Locate the cell with the specified text and output its (x, y) center coordinate. 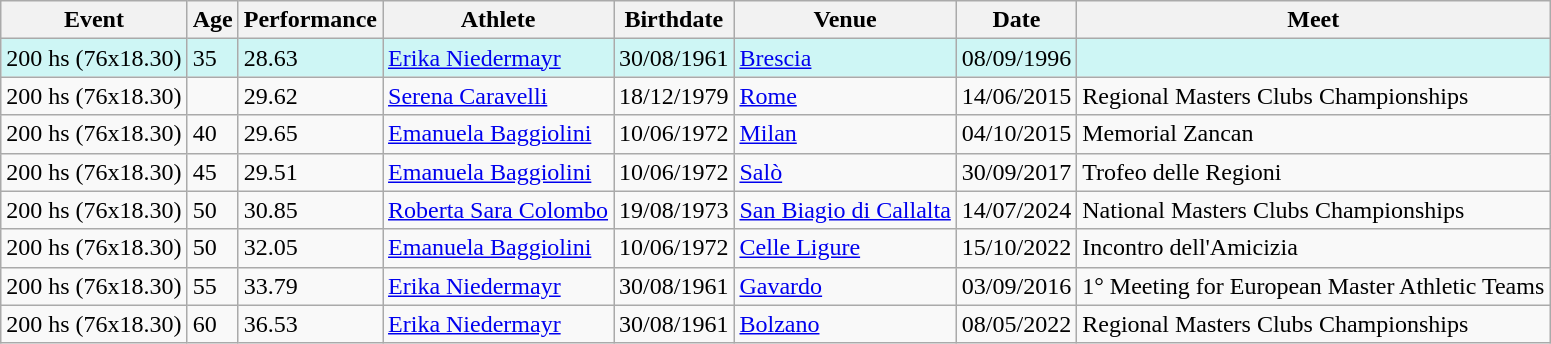
Performance (310, 20)
08/05/2022 (1016, 324)
32.05 (310, 248)
Salò (845, 172)
Birthdate (674, 20)
28.63 (310, 58)
55 (212, 286)
40 (212, 134)
08/09/1996 (1016, 58)
Celle Ligure (845, 248)
Athlete (498, 20)
04/10/2015 (1016, 134)
Roberta Sara Colombo (498, 210)
Bolzano (845, 324)
29.62 (310, 96)
National Masters Clubs Championships (1314, 210)
Memorial Zancan (1314, 134)
36.53 (310, 324)
03/09/2016 (1016, 286)
30/09/2017 (1016, 172)
Venue (845, 20)
45 (212, 172)
Milan (845, 134)
Age (212, 20)
35 (212, 58)
Incontro dell'Amicizia (1314, 248)
Meet (1314, 20)
Trofeo delle Regioni (1314, 172)
14/06/2015 (1016, 96)
Brescia (845, 58)
San Biagio di Callalta (845, 210)
14/07/2024 (1016, 210)
60 (212, 324)
Date (1016, 20)
29.65 (310, 134)
15/10/2022 (1016, 248)
33.79 (310, 286)
29.51 (310, 172)
1° Meeting for European Master Athletic Teams (1314, 286)
Event (94, 20)
Gavardo (845, 286)
Serena Caravelli (498, 96)
30.85 (310, 210)
Rome (845, 96)
18/12/1979 (674, 96)
19/08/1973 (674, 210)
